From the cell containing the given text, extract its center point as [X, Y] coordinate. 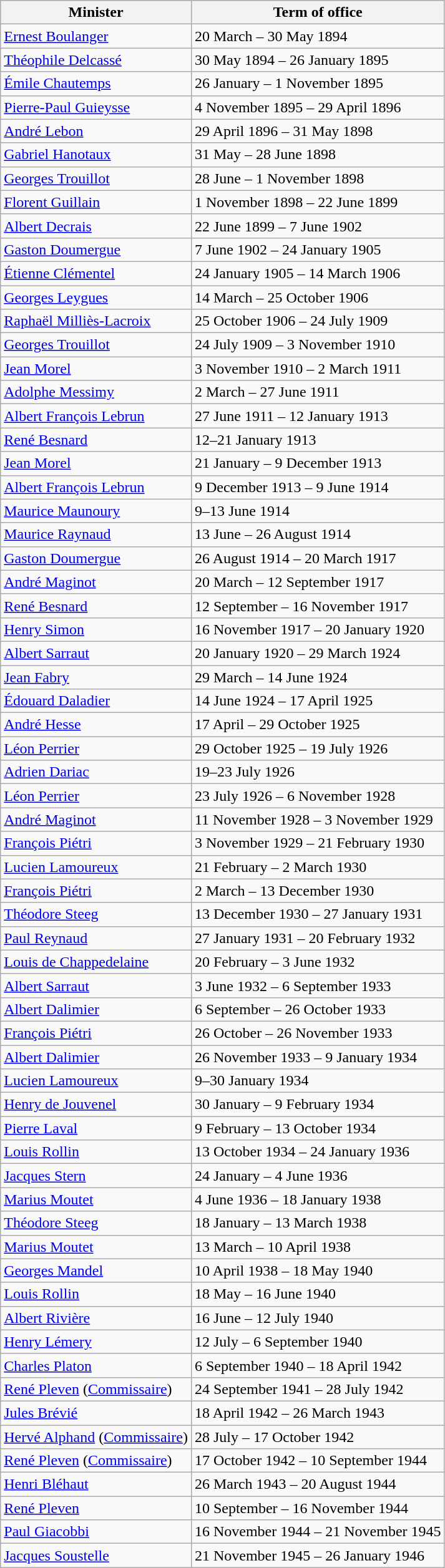
9 December 1913 – 9 June 1914 [318, 487]
7 June 1902 – 24 January 1905 [318, 249]
Ernest Boulanger [96, 36]
Maurice Raynaud [96, 535]
Henri Bléhaut [96, 1484]
26 October – 26 November 1933 [318, 1033]
Pierre Laval [96, 1128]
17 October 1942 – 10 September 1944 [318, 1461]
9 February – 13 October 1934 [318, 1128]
22 June 1899 – 7 June 1902 [318, 226]
24 July 1909 – 3 November 1910 [318, 345]
12 July – 6 September 1940 [318, 1342]
1 November 1898 – 22 June 1899 [318, 202]
4 June 1936 – 18 January 1938 [318, 1199]
27 January 1931 – 20 February 1932 [318, 938]
Émile Chautemps [96, 84]
André Hesse [96, 725]
25 October 1906 – 24 July 1909 [318, 321]
16 June – 12 July 1940 [318, 1318]
Hervé Alphand (Commissaire) [96, 1436]
Henry Simon [96, 629]
18 January – 13 March 1938 [318, 1223]
28 July – 17 October 1942 [318, 1436]
24 September 1941 – 28 July 1942 [318, 1389]
20 March – 12 September 1917 [318, 582]
16 November 1944 – 21 November 1945 [318, 1532]
Édouard Daladier [96, 701]
Jacques Soustelle [96, 1556]
21 November 1945 – 26 January 1946 [318, 1556]
20 January 1920 – 29 March 1924 [318, 653]
13 June – 26 August 1914 [318, 535]
26 August 1914 – 20 March 1917 [318, 558]
24 January 1905 – 14 March 1906 [318, 273]
13 March – 10 April 1938 [318, 1247]
19–23 July 1926 [318, 772]
Maurice Maunoury [96, 511]
30 May 1894 – 26 January 1895 [318, 60]
Henry Lémery [96, 1342]
18 April 1942 – 26 March 1943 [318, 1413]
26 January – 1 November 1895 [318, 84]
André Lebon [96, 131]
10 September – 16 November 1944 [318, 1508]
Louis de Chappedelaine [96, 962]
Georges Leygues [96, 298]
Paul Giacobbi [96, 1532]
14 June 1924 – 17 April 1925 [318, 701]
18 May – 16 June 1940 [318, 1294]
23 July 1926 – 6 November 1928 [318, 796]
4 November 1895 – 29 April 1896 [318, 107]
2 March – 13 December 1930 [318, 891]
Term of office [318, 12]
Albert Rivière [96, 1318]
28 June – 1 November 1898 [318, 178]
3 November 1910 – 2 March 1911 [318, 369]
2 March – 27 June 1911 [318, 392]
14 March – 25 October 1906 [318, 298]
Henry de Jouvenel [96, 1105]
René Pleven [96, 1508]
26 November 1933 – 9 January 1934 [318, 1057]
10 April 1938 – 18 May 1940 [318, 1270]
27 June 1911 – 12 January 1913 [318, 416]
26 March 1943 – 20 August 1944 [318, 1484]
3 June 1932 – 6 September 1933 [318, 985]
Théophile Delcassé [96, 60]
29 March – 14 June 1924 [318, 677]
31 May – 28 June 1898 [318, 155]
Jules Brévié [96, 1413]
3 November 1929 – 21 February 1930 [318, 843]
13 December 1930 – 27 January 1931 [318, 914]
Albert Decrais [96, 226]
Étienne Clémentel [96, 273]
30 January – 9 February 1934 [318, 1105]
Adrien Dariac [96, 772]
12–21 January 1913 [318, 440]
20 March – 30 May 1894 [318, 36]
29 October 1925 – 19 July 1926 [318, 748]
Adolphe Messimy [96, 392]
Pierre-Paul Guieysse [96, 107]
11 November 1928 – 3 November 1929 [318, 820]
Raphaël Milliès-Lacroix [96, 321]
Minister [96, 12]
24 January – 4 June 1936 [318, 1176]
17 April – 29 October 1925 [318, 725]
6 September – 26 October 1933 [318, 1009]
9–13 June 1914 [318, 511]
29 April 1896 – 31 May 1898 [318, 131]
21 January – 9 December 1913 [318, 463]
Paul Reynaud [96, 938]
21 February – 2 March 1930 [318, 867]
16 November 1917 – 20 January 1920 [318, 629]
12 September – 16 November 1917 [318, 606]
Georges Mandel [96, 1270]
9–30 January 1934 [318, 1081]
Charles Platon [96, 1365]
20 February – 3 June 1932 [318, 962]
Florent Guillain [96, 202]
Gabriel Hanotaux [96, 155]
Jacques Stern [96, 1176]
13 October 1934 – 24 January 1936 [318, 1152]
6 September 1940 – 18 April 1942 [318, 1365]
Jean Fabry [96, 677]
